Return [X, Y] of the center of cell containing provided text 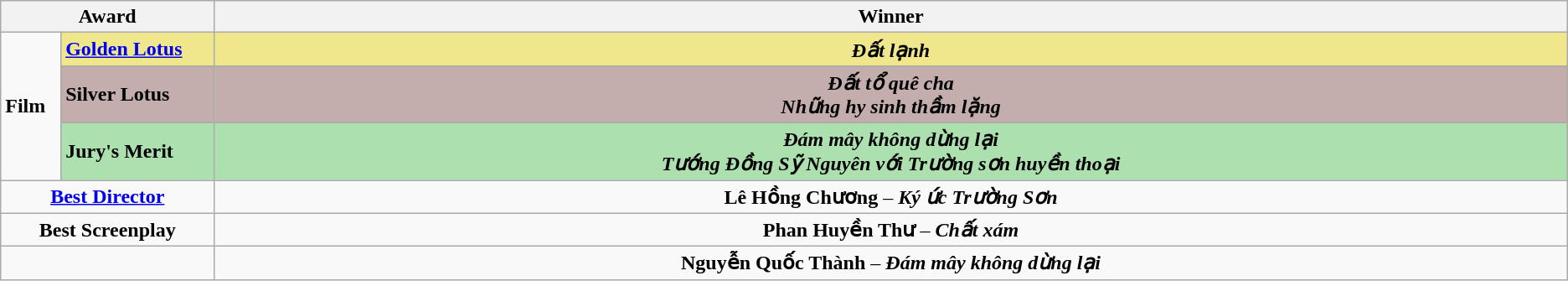
Đất lạnh [891, 49]
Lê Hồng Chương – Ký ức Trường Sơn [891, 196]
Silver Lotus [137, 94]
Winner [891, 17]
Phan Huyền Thư – Chất xám [891, 230]
Đất tổ quê chaNhững hy sinh thầm lặng [891, 94]
Film [31, 107]
Golden Lotus [137, 49]
Jury's Merit [137, 151]
Nguyễn Quốc Thành – Đám mây không dừng lại [891, 263]
Award [107, 17]
Best Screenplay [107, 230]
Đám mây không dừng lạiTướng Đồng Sỹ Nguyên với Trường sơn huyền thoại [891, 151]
Best Director [107, 196]
